Pinpoint the cell where the given text exists, returning its (x, y) midpoint coordinate. 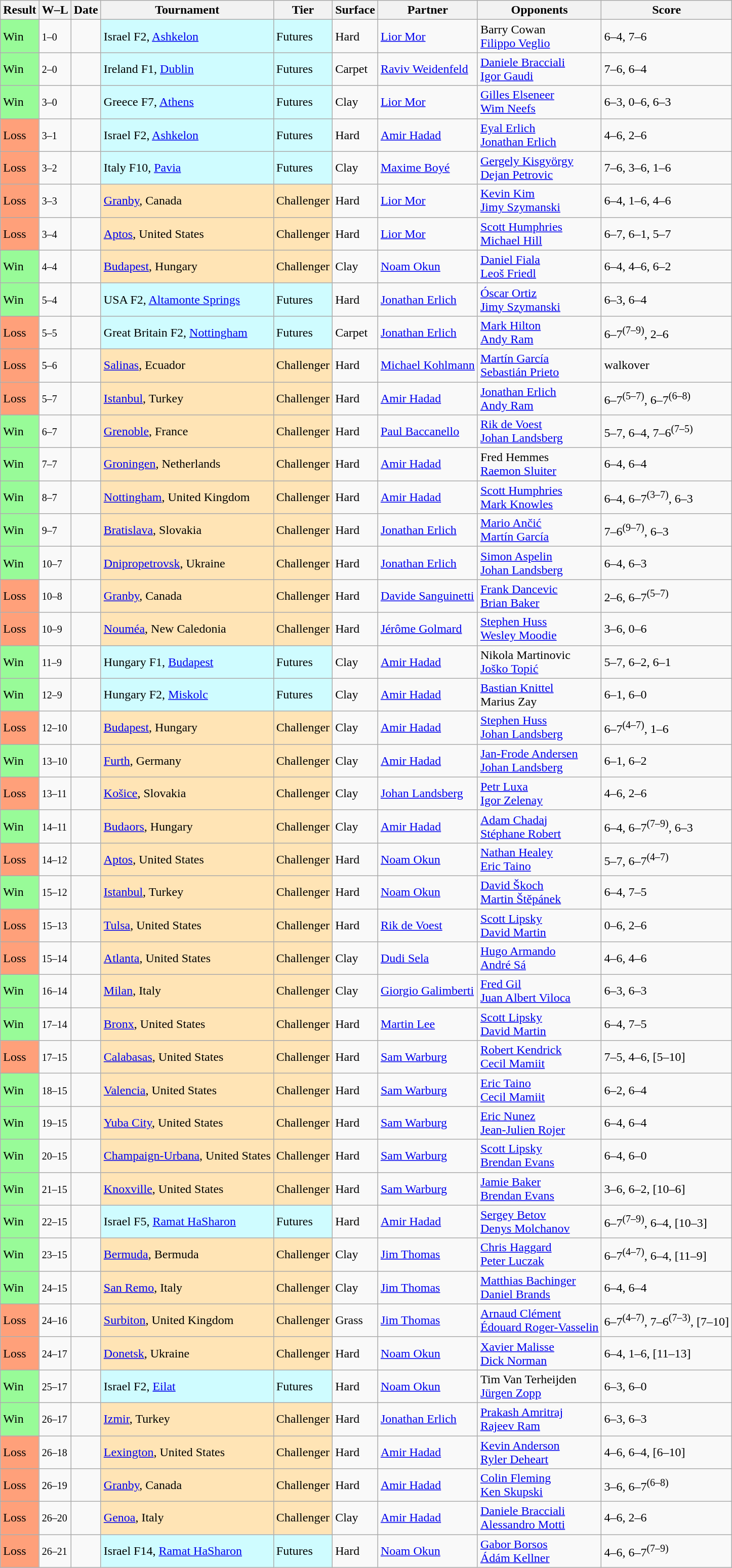
3–0 (55, 102)
23–15 (55, 1254)
13–11 (55, 794)
Giorgio Galimberti (427, 991)
6–3, 6–0 (667, 1386)
5–7, 6–7(4–7) (667, 859)
Davide Sanguinetti (427, 596)
22–15 (55, 1222)
15–13 (55, 925)
Paul Baccanello (427, 431)
Tim Van Terheijden Jürgen Zopp (540, 1386)
W–L (55, 10)
6–4, 4–6, 6–2 (667, 266)
Bronx, United States (187, 1024)
Dnipropetrovsk, Ukraine (187, 563)
14–12 (55, 859)
Mark Hilton Andy Ram (540, 332)
Milan, Italy (187, 991)
Opponents (540, 10)
Donetsk, Ukraine (187, 1353)
16–14 (55, 991)
Barry Cowan Filippo Veglio (540, 36)
Raviv Weidenfeld (427, 69)
2–0 (55, 69)
6–7(7–9), 2–6 (667, 332)
Petr Luxa Igor Zelenay (540, 794)
6–4, 7–6 (667, 36)
Genoa, Italy (187, 1518)
Israel F5, Ramat HaSharon (187, 1222)
Result (20, 10)
6–7(5–7), 6–7(6–8) (667, 398)
Bermuda, Bermuda (187, 1254)
Gabor Borsos Ádám Kellner (540, 1551)
walkover (667, 365)
14–11 (55, 826)
18–15 (55, 1090)
Hugo Armando André Sá (540, 959)
12–9 (55, 694)
26–18 (55, 1452)
13–10 (55, 760)
Rik de Voest (427, 925)
David Škoch Martin Štěpánek (540, 892)
Mario Ančić Martín García (540, 530)
6–7(4–7), 6–4, [11–9] (667, 1254)
6–7 (55, 431)
Frank Dancevic Brian Baker (540, 596)
Surbiton, United Kingdom (187, 1320)
6–4, 1–6, [11–13] (667, 1353)
6–3, 0–6, 6–3 (667, 102)
Nottingham, United Kingdom (187, 497)
3–3 (55, 200)
Gergely Kisgyörgy Dejan Petrovic (540, 168)
5–7, 6–4, 7–6(7–5) (667, 431)
Salinas, Ecuador (187, 365)
Partner (427, 10)
6–4, 6–7(7–9), 6–3 (667, 826)
0–6, 2–6 (667, 925)
Scott Lipsky Brendan Evans (540, 1156)
17–15 (55, 1057)
Arnaud Clément Édouard Roger-Vasselin (540, 1320)
Nouméa, New Caledonia (187, 629)
20–15 (55, 1156)
San Remo, Italy (187, 1288)
Sergey Betov Denys Molchanov (540, 1222)
5–7, 6–2, 6–1 (667, 662)
4–6, 6–4, [6–10] (667, 1452)
Furth, Germany (187, 760)
Tier (303, 10)
10–9 (55, 629)
Scott Humphries Mark Knowles (540, 497)
26–19 (55, 1485)
7–5, 4–6, [5–10] (667, 1057)
7–6(9–7), 6–3 (667, 530)
Hungary F1, Budapest (187, 662)
USA F2, Altamonte Springs (187, 300)
Score (667, 10)
Johan Landsberg (427, 794)
Daniel Fiala Leoš Friedl (540, 266)
Košice, Slovakia (187, 794)
Budaors, Hungary (187, 826)
6–7(4–7), 7–6(7–3), [7–10] (667, 1320)
Grass (355, 1320)
2–6, 6–7(5–7) (667, 596)
Robert Kendrick Cecil Mamiit (540, 1057)
Israel F2, Eilat (187, 1386)
Champaign-Urbana, United States (187, 1156)
6–1, 6–0 (667, 694)
3–6, 6–2, [10–6] (667, 1188)
Jamie Baker Brendan Evans (540, 1188)
Scott Humphries Michael Hill (540, 234)
Colin Fleming Ken Skupski (540, 1485)
Italy F10, Pavia (187, 168)
Matthias Bachinger Daniel Brands (540, 1288)
3–6, 0–6 (667, 629)
26–17 (55, 1419)
Valencia, United States (187, 1090)
Bastian Knittel Marius Zay (540, 694)
7–6, 6–4 (667, 69)
Greece F7, Athens (187, 102)
1–0 (55, 36)
Kevin Anderson Ryler Deheart (540, 1452)
Nikola Martinovic Joško Topić (540, 662)
Groningen, Netherlands (187, 465)
Tournament (187, 10)
Rik de Voest Johan Landsberg (540, 431)
5–4 (55, 300)
Fred Hemmes Raemon Sluiter (540, 465)
Gilles Elseneer Wim Neefs (540, 102)
6–7, 6–1, 5–7 (667, 234)
Eric Taino Cecil Mamiit (540, 1090)
Eyal Erlich Jonathan Erlich (540, 135)
Fred Gil Juan Albert Viloca (540, 991)
3–4 (55, 234)
24–16 (55, 1320)
Calabasas, United States (187, 1057)
6–2, 6–4 (667, 1090)
Lexington, United States (187, 1452)
Xavier Malisse Dick Norman (540, 1353)
9–7 (55, 530)
Yuba City, United States (187, 1123)
6–4, 6–7(3–7), 6–3 (667, 497)
Dudi Sela (427, 959)
5–6 (55, 365)
Stephen Huss Wesley Moodie (540, 629)
Ireland F1, Dublin (187, 69)
Surface (355, 10)
6–4, 6–3 (667, 563)
26–20 (55, 1518)
Chris Haggard Peter Luczak (540, 1254)
Kevin Kim Jimy Szymanski (540, 200)
Martín García Sebastián Prieto (540, 365)
6–3, 6–4 (667, 300)
15–12 (55, 892)
3–1 (55, 135)
Prakash Amritraj Rajeev Ram (540, 1419)
Izmir, Turkey (187, 1419)
26–21 (55, 1551)
Grenoble, France (187, 431)
Tulsa, United States (187, 925)
Jonathan Erlich Andy Ram (540, 398)
3–2 (55, 168)
Bratislava, Slovakia (187, 530)
5–5 (55, 332)
10–8 (55, 596)
Daniele Bracciali Igor Gaudi (540, 69)
Óscar Ortiz Jimy Szymanski (540, 300)
Jérôme Golmard (427, 629)
Nathan Healey Eric Taino (540, 859)
4–6, 6–7(7–9) (667, 1551)
7–6, 3–6, 1–6 (667, 168)
5–7 (55, 398)
25–17 (55, 1386)
17–14 (55, 1024)
Michael Kohlmann (427, 365)
Date (86, 10)
3–6, 6–7(6–8) (667, 1485)
24–17 (55, 1353)
Israel F14, Ramat HaSharon (187, 1551)
Stephen Huss Johan Landsberg (540, 728)
11–9 (55, 662)
Hungary F2, Miskolc (187, 694)
Eric Nunez Jean-Julien Rojer (540, 1123)
15–14 (55, 959)
6–4, 1–6, 4–6 (667, 200)
6–7(4–7), 1–6 (667, 728)
8–7 (55, 497)
4–4 (55, 266)
10–7 (55, 563)
7–7 (55, 465)
24–15 (55, 1288)
Simon Aspelin Johan Landsberg (540, 563)
19–15 (55, 1123)
Maxime Boyé (427, 168)
6–4, 6–0 (667, 1156)
6–1, 6–2 (667, 760)
Jan-Frode Andersen Johan Landsberg (540, 760)
4–6, 4–6 (667, 959)
12–10 (55, 728)
21–15 (55, 1188)
Daniele Bracciali Alessandro Motti (540, 1518)
6–7(7–9), 6–4, [10–3] (667, 1222)
Adam Chadaj Stéphane Robert (540, 826)
Martin Lee (427, 1024)
Knoxville, United States (187, 1188)
Atlanta, United States (187, 959)
Great Britain F2, Nottingham (187, 332)
